Determine the (X, Y) coordinate at the center of the cell enclosing the given text.  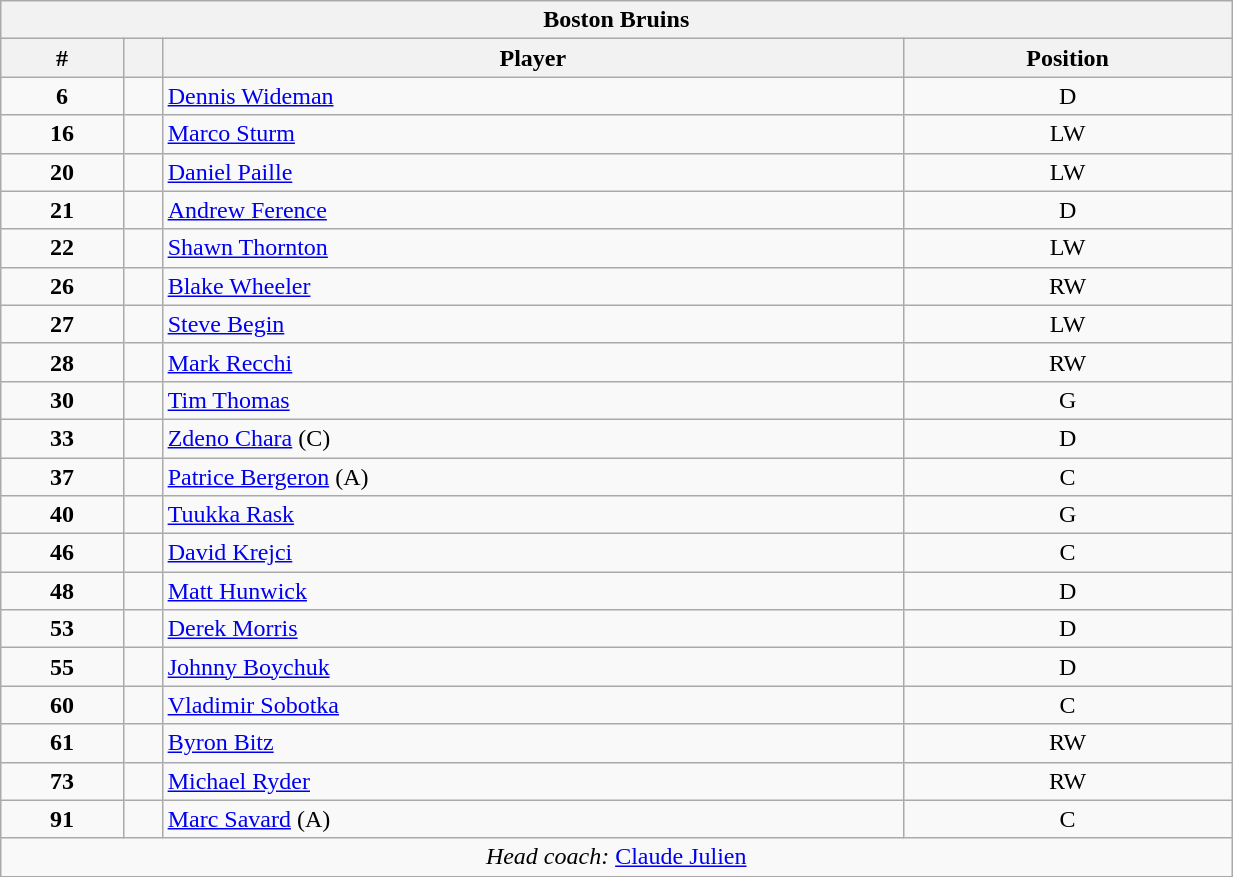
Marc Savard (A) (532, 819)
Blake Wheeler (532, 286)
73 (62, 781)
16 (62, 134)
Daniel Paille (532, 172)
Steve Begin (532, 324)
48 (62, 591)
26 (62, 286)
60 (62, 705)
Dennis Wideman (532, 96)
Marco Sturm (532, 134)
Andrew Ference (532, 210)
61 (62, 743)
28 (62, 362)
Byron Bitz (532, 743)
Michael Ryder (532, 781)
Mark Recchi (532, 362)
Shawn Thornton (532, 248)
Patrice Bergeron (A) (532, 477)
Position (1068, 58)
21 (62, 210)
Matt Hunwick (532, 591)
Tuukka Rask (532, 515)
46 (62, 553)
# (62, 58)
Johnny Boychuk (532, 667)
30 (62, 400)
55 (62, 667)
33 (62, 438)
40 (62, 515)
Player (532, 58)
David Krejci (532, 553)
Head coach: Claude Julien (616, 857)
Vladimir Sobotka (532, 705)
53 (62, 629)
22 (62, 248)
Derek Morris (532, 629)
6 (62, 96)
27 (62, 324)
37 (62, 477)
Boston Bruins (616, 20)
91 (62, 819)
20 (62, 172)
Tim Thomas (532, 400)
Zdeno Chara (C) (532, 438)
